Provide the (X, Y) coordinate of the cell's center where the given text is located.  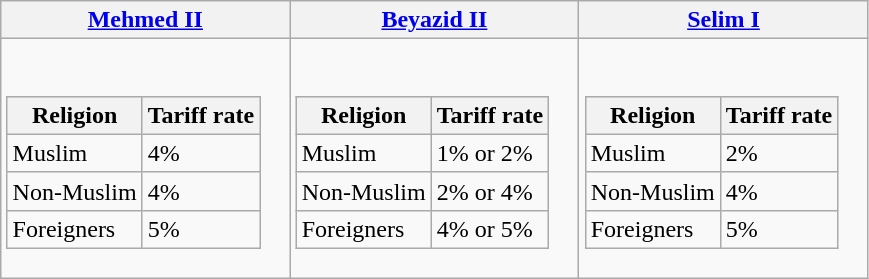
2% or 4% (490, 191)
2% (778, 153)
1% or 2% (490, 153)
Religion Tariff rate Muslim 4% Non-Muslim 4% Foreigners 5% (146, 159)
Religion Tariff rate Muslim 2% Non-Muslim 4% Foreigners 5% (724, 159)
Selim I (724, 20)
Mehmed II (146, 20)
4% or 5% (490, 229)
Religion Tariff rate Muslim 1% or 2% Non-Muslim 2% or 4% Foreigners 4% or 5% (434, 159)
Beyazid II (434, 20)
